Pinpoint the cell where the given text exists, returning its [x, y] midpoint coordinate. 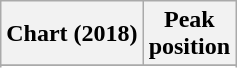
Peakposition [189, 34]
Chart (2018) [72, 34]
